Locate the cell with the specified text and output its [x, y] center coordinate. 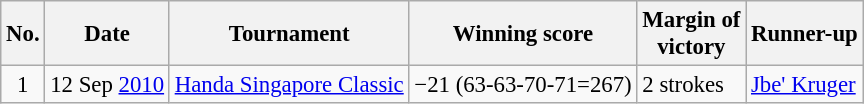
Jbe' Kruger [804, 85]
Date [107, 34]
No. [23, 34]
Handa Singapore Classic [289, 85]
1 [23, 85]
Winning score [523, 34]
Margin ofvictory [692, 34]
Tournament [289, 34]
2 strokes [692, 85]
Runner-up [804, 34]
12 Sep 2010 [107, 85]
−21 (63-63-70-71=267) [523, 85]
